Return the (X, Y) coordinate for the center point of the cell that contains the specified text.  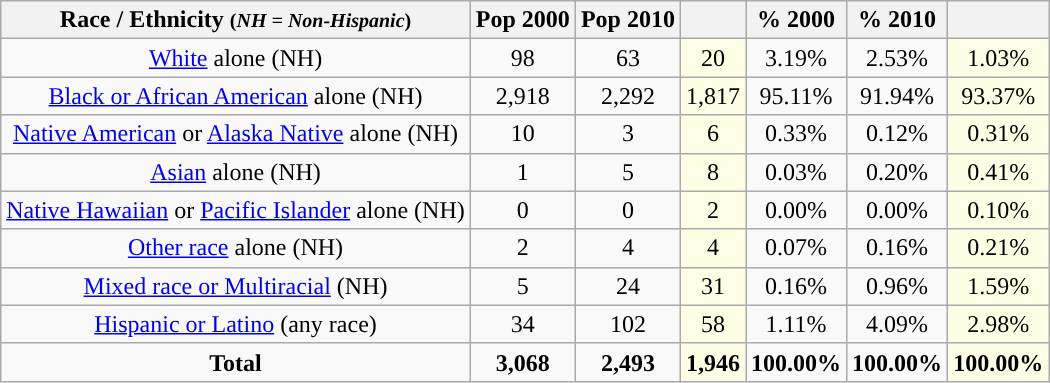
6 (712, 134)
20 (712, 58)
4.09% (898, 324)
White alone (NH) (236, 58)
1,817 (712, 96)
Native Hawaiian or Pacific Islander alone (NH) (236, 210)
31 (712, 286)
2,493 (628, 362)
1.03% (998, 58)
1.59% (998, 286)
0.41% (998, 172)
0.12% (898, 134)
1,946 (712, 362)
Mixed race or Multiracial (NH) (236, 286)
2.53% (898, 58)
Pop 2000 (522, 20)
0.33% (796, 134)
10 (522, 134)
Race / Ethnicity (NH = Non-Hispanic) (236, 20)
Total (236, 362)
Other race alone (NH) (236, 248)
34 (522, 324)
2.98% (998, 324)
98 (522, 58)
3.19% (796, 58)
24 (628, 286)
1 (522, 172)
% 2010 (898, 20)
0.96% (898, 286)
0.20% (898, 172)
0.03% (796, 172)
3,068 (522, 362)
Hispanic or Latino (any race) (236, 324)
Black or African American alone (NH) (236, 96)
% 2000 (796, 20)
Native American or Alaska Native alone (NH) (236, 134)
58 (712, 324)
91.94% (898, 96)
93.37% (998, 96)
1.11% (796, 324)
0.07% (796, 248)
0.21% (998, 248)
63 (628, 58)
95.11% (796, 96)
3 (628, 134)
102 (628, 324)
Asian alone (NH) (236, 172)
0.10% (998, 210)
0.31% (998, 134)
8 (712, 172)
2,292 (628, 96)
Pop 2010 (628, 20)
2,918 (522, 96)
